Provide the (X, Y) coordinate of the cell's center where the given text is located.  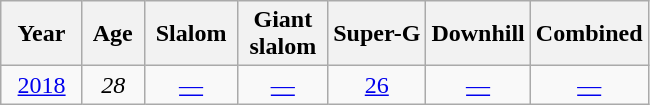
Giant slalom (283, 34)
28 (113, 85)
Slalom (191, 34)
Super-G (377, 34)
26 (377, 85)
Year (42, 34)
Downhill (478, 34)
Combined (589, 34)
2018 (42, 85)
Age (113, 34)
